Return [x, y] of the center of cell containing provided text 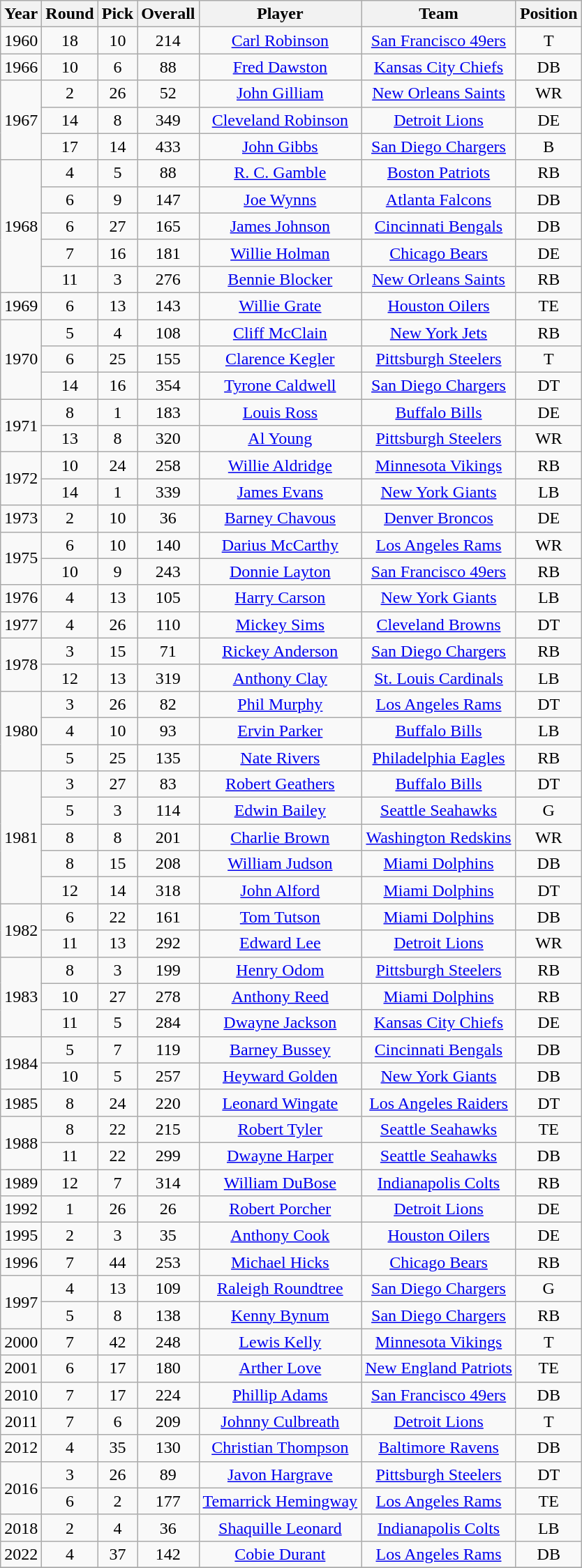
Nate Rivers [281, 757]
Willie Holman [281, 253]
Denver Broncos [439, 518]
108 [168, 333]
New York Jets [439, 333]
Johnny Culbreath [281, 1421]
2016 [21, 1488]
284 [168, 1023]
Dwayne Harper [281, 1156]
1988 [21, 1142]
Boston Patriots [439, 173]
Leonard Wingate [281, 1103]
Carl Robinson [281, 40]
Los Angeles Raiders [439, 1103]
1995 [21, 1236]
82 [168, 704]
Cleveland Robinson [281, 120]
Darius McCarthy [281, 545]
Barney Chavous [281, 518]
105 [168, 598]
Baltimore Ravens [439, 1448]
Cliff McClain [281, 333]
1970 [21, 359]
2011 [21, 1421]
Clarence Kegler [281, 359]
Overall [168, 14]
Dwayne Jackson [281, 1023]
Temarrick Hemingway [281, 1501]
181 [168, 253]
209 [168, 1421]
William DuBose [281, 1183]
Ervin Parker [281, 731]
B [549, 147]
1996 [21, 1262]
Lewis Kelly [281, 1342]
Position [549, 14]
St. Louis Cardinals [439, 678]
Washington Redskins [439, 837]
1978 [21, 664]
Anthony Cook [281, 1236]
1973 [21, 518]
1983 [21, 996]
Joe Wynns [281, 200]
37 [117, 1554]
1989 [21, 1183]
93 [168, 731]
42 [117, 1342]
292 [168, 943]
Raleigh Roundtree [281, 1289]
Heyward Golden [281, 1076]
177 [168, 1501]
Fred Dawston [281, 67]
320 [168, 439]
2012 [21, 1448]
155 [168, 359]
Atlanta Falcons [439, 200]
1960 [21, 40]
James Evans [281, 492]
James Johnson [281, 226]
1976 [21, 598]
183 [168, 412]
1985 [21, 1103]
Cleveland Browns [439, 625]
Anthony Reed [281, 996]
276 [168, 279]
1975 [21, 558]
1997 [21, 1302]
143 [168, 306]
109 [168, 1289]
Arther Love [281, 1368]
Willie Grate [281, 306]
1971 [21, 426]
Charlie Brown [281, 837]
Philadelphia Eagles [439, 757]
18 [70, 40]
349 [168, 120]
278 [168, 996]
Pick [117, 14]
89 [168, 1474]
161 [168, 917]
Anthony Clay [281, 678]
Michael Hicks [281, 1262]
138 [168, 1315]
140 [168, 545]
Louis Ross [281, 412]
224 [168, 1395]
208 [168, 864]
Donnie Layton [281, 572]
199 [168, 970]
Phillip Adams [281, 1395]
339 [168, 492]
Edward Lee [281, 943]
Willie Aldridge [281, 465]
William Judson [281, 864]
Barney Bussey [281, 1050]
John Alford [281, 890]
165 [168, 226]
Robert Tyler [281, 1129]
71 [168, 651]
299 [168, 1156]
Tom Tutson [281, 917]
44 [117, 1262]
248 [168, 1342]
Kenny Bynum [281, 1315]
2010 [21, 1395]
215 [168, 1129]
258 [168, 465]
Team [439, 14]
180 [168, 1368]
319 [168, 678]
1977 [21, 625]
119 [168, 1050]
214 [168, 40]
2022 [21, 1554]
318 [168, 890]
2000 [21, 1342]
83 [168, 784]
Robert Porcher [281, 1209]
John Gibbs [281, 147]
1967 [21, 120]
Year [21, 14]
Javon Hargrave [281, 1474]
1972 [21, 479]
Al Young [281, 439]
New England Patriots [439, 1368]
R. C. Gamble [281, 173]
1966 [21, 67]
2001 [21, 1368]
110 [168, 625]
Player [281, 14]
354 [168, 386]
Tyrone Caldwell [281, 386]
1982 [21, 930]
114 [168, 811]
Cobie Durant [281, 1554]
Christian Thompson [281, 1448]
John Gilliam [281, 94]
135 [168, 757]
Harry Carson [281, 598]
Bennie Blocker [281, 279]
1969 [21, 306]
Shaquille Leonard [281, 1528]
147 [168, 200]
Rickey Anderson [281, 651]
Henry Odom [281, 970]
130 [168, 1448]
314 [168, 1183]
1984 [21, 1063]
Edwin Bailey [281, 811]
2018 [21, 1528]
243 [168, 572]
220 [168, 1103]
1968 [21, 226]
253 [168, 1262]
Phil Murphy [281, 704]
Round [70, 14]
201 [168, 837]
257 [168, 1076]
1981 [21, 837]
142 [168, 1554]
Robert Geathers [281, 784]
1980 [21, 731]
52 [168, 94]
Mickey Sims [281, 625]
433 [168, 147]
1992 [21, 1209]
